Scan for the cell matching the given text and deliver its [x, y] coordinate at center. 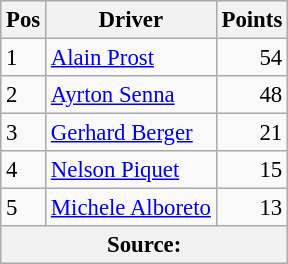
Points [252, 20]
54 [252, 58]
5 [24, 208]
3 [24, 133]
1 [24, 58]
Ayrton Senna [132, 95]
21 [252, 133]
13 [252, 208]
Pos [24, 20]
Alain Prost [132, 58]
48 [252, 95]
Driver [132, 20]
Nelson Piquet [132, 170]
2 [24, 95]
Source: [144, 245]
4 [24, 170]
Gerhard Berger [132, 133]
15 [252, 170]
Michele Alboreto [132, 208]
